Output the (x, y) coordinate of the center of the cell containing the given text.  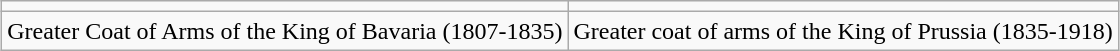
Greater coat of arms of the King of Prussia (1835-1918) (843, 31)
Greater Coat of Arms of the King of Bavaria (1807-1835) (285, 31)
